Scan for the cell matching the given text and deliver its [x, y] coordinate at center. 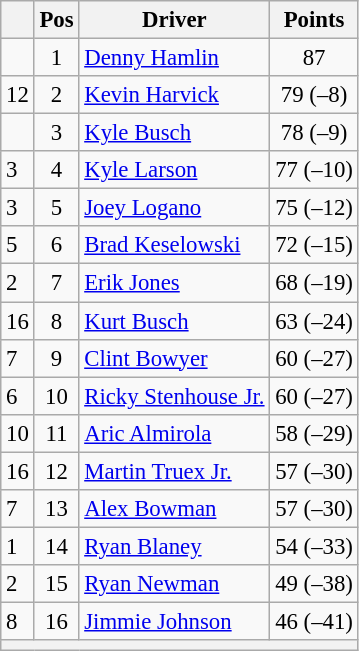
Erik Jones [174, 283]
Driver [174, 20]
Points [314, 20]
46 (–41) [314, 621]
63 (–24) [314, 321]
Ryan Blaney [174, 546]
Joey Logano [174, 208]
14 [56, 546]
15 [56, 584]
54 (–33) [314, 546]
Ricky Stenhouse Jr. [174, 396]
87 [314, 58]
Jimmie Johnson [174, 621]
77 (–10) [314, 170]
Ryan Newman [174, 584]
75 (–12) [314, 208]
68 (–19) [314, 283]
49 (–38) [314, 584]
78 (–9) [314, 133]
Denny Hamlin [174, 58]
72 (–15) [314, 245]
Kyle Larson [174, 170]
11 [56, 433]
9 [56, 358]
4 [56, 170]
Brad Keselowski [174, 245]
Aric Almirola [174, 433]
Kyle Busch [174, 133]
Clint Bowyer [174, 358]
79 (–8) [314, 95]
Martin Truex Jr. [174, 471]
13 [56, 509]
58 (–29) [314, 433]
Kevin Harvick [174, 95]
Pos [56, 20]
Kurt Busch [174, 321]
Alex Bowman [174, 509]
